Provide the (X, Y) coordinate of the cell's center where the given text is located.  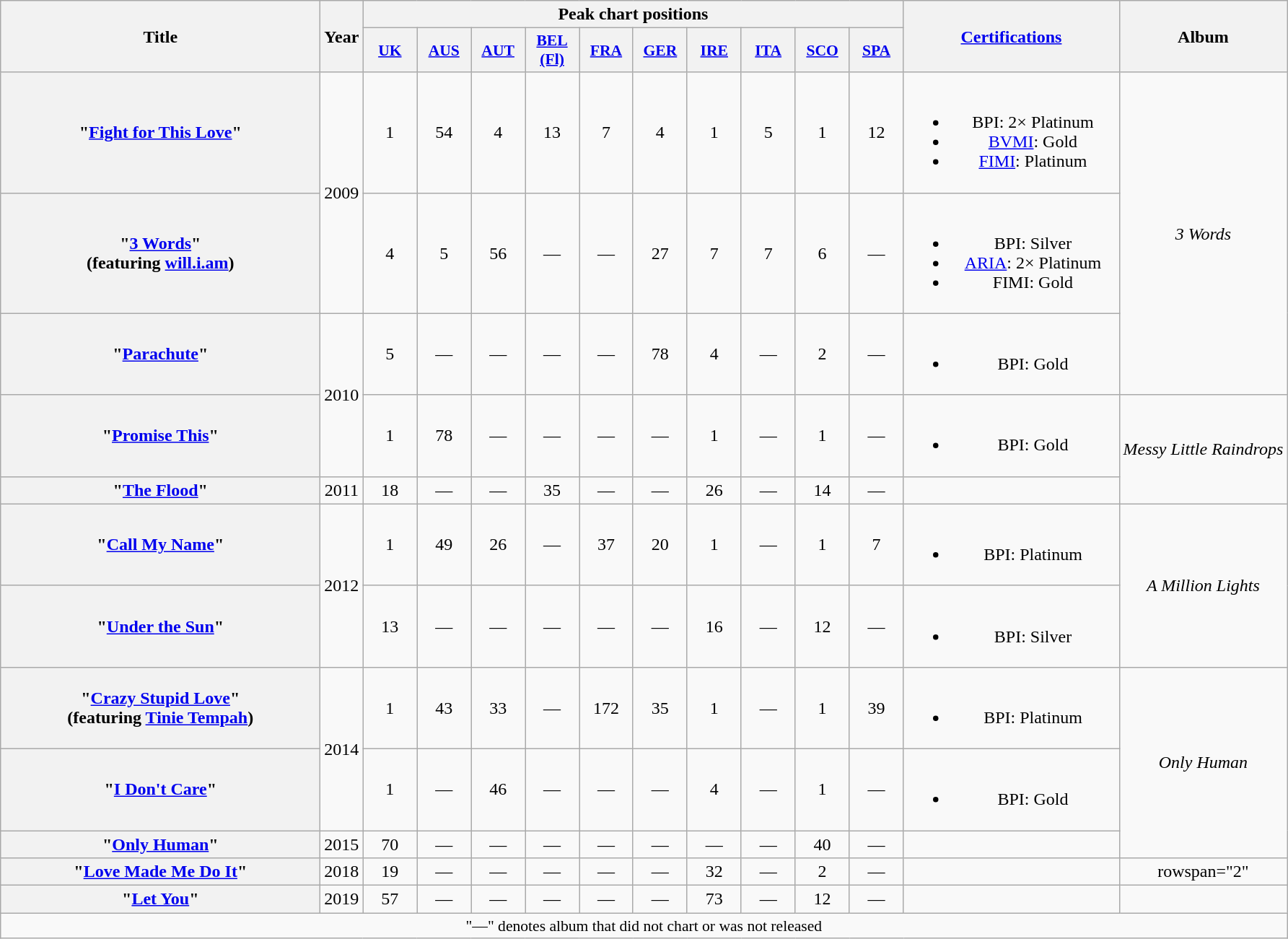
BPI: Silver (1012, 626)
56 (498, 253)
27 (660, 253)
IRE (714, 51)
A Million Lights (1204, 585)
"—" denotes album that did not chart or was not released (644, 926)
AUS (444, 51)
43 (444, 707)
ITA (768, 51)
"Only Human" (160, 844)
73 (714, 899)
14 (823, 490)
46 (498, 790)
172 (606, 707)
Messy Little Raindrops (1204, 449)
rowspan="2" (1204, 872)
49 (444, 544)
UK (390, 51)
37 (606, 544)
"I Don't Care" (160, 790)
2010 (342, 395)
"3 Words" (featuring will.i.am) (160, 253)
2015 (342, 844)
70 (390, 844)
19 (390, 872)
2009 (342, 193)
BPI: 2× PlatinumBVMI: GoldFIMI: Platinum (1012, 133)
Year (342, 36)
"Call My Name" (160, 544)
2012 (342, 585)
FRA (606, 51)
2019 (342, 899)
33 (498, 707)
"The Flood" (160, 490)
"Crazy Stupid Love" (featuring Tinie Tempah) (160, 707)
"Fight for This Love" (160, 133)
40 (823, 844)
32 (714, 872)
BEL(Fl) (553, 51)
2018 (342, 872)
BPI: SilverARIA: 2× PlatinumFIMI: Gold (1012, 253)
2014 (342, 748)
"Love Made Me Do It" (160, 872)
2011 (342, 490)
SCO (823, 51)
"Parachute" (160, 354)
"Let You" (160, 899)
"Promise This" (160, 436)
Album (1204, 36)
AUT (498, 51)
Only Human (1204, 762)
57 (390, 899)
Certifications (1012, 36)
"Under the Sun" (160, 626)
16 (714, 626)
Title (160, 36)
20 (660, 544)
6 (823, 253)
Peak chart positions (634, 14)
GER (660, 51)
3 Words (1204, 234)
18 (390, 490)
39 (876, 707)
SPA (876, 51)
54 (444, 133)
